Detect which cell encompasses the target text, then output its (x, y) center coordinate. 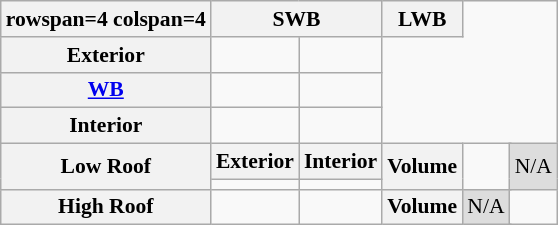
rowspan=4 colspan=4 (106, 19)
High Roof (106, 207)
WB (106, 90)
Low Roof (106, 167)
SWB (296, 19)
LWB (422, 19)
